Locate the cell with the specified text and output its [X, Y] center coordinate. 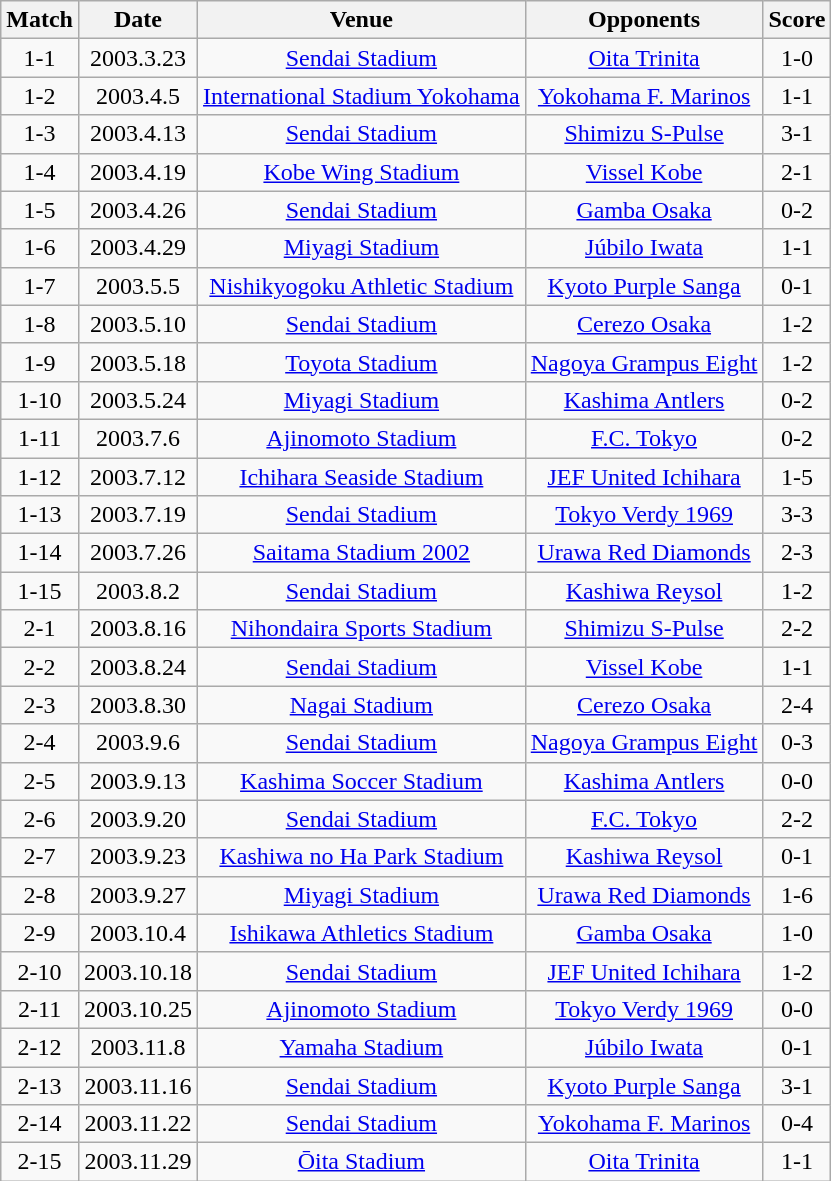
2003.7.26 [138, 553]
Opponents [644, 20]
2003.4.5 [138, 96]
Nagai Stadium [362, 705]
Date [138, 20]
Venue [362, 20]
1-8 [40, 324]
2-11 [40, 1009]
2003.7.12 [138, 477]
1-4 [40, 172]
Nihondaira Sports Stadium [362, 629]
2-12 [40, 1047]
Match [40, 20]
2003.11.8 [138, 1047]
2003.9.6 [138, 743]
2-14 [40, 1124]
2-9 [40, 933]
2003.9.20 [138, 819]
2003.7.6 [138, 438]
0-3 [797, 743]
Kashiwa no Ha Park Stadium [362, 857]
2003.4.19 [138, 172]
2003.8.24 [138, 667]
Score [797, 20]
2003.8.30 [138, 705]
2-13 [40, 1085]
2-15 [40, 1162]
2-7 [40, 857]
2003.7.19 [138, 515]
Ishikawa Athletics Stadium [362, 933]
Toyota Stadium [362, 362]
Saitama Stadium 2002 [362, 553]
1-15 [40, 591]
2003.5.10 [138, 324]
1-12 [40, 477]
2003.11.16 [138, 1085]
2003.4.29 [138, 248]
2003.5.5 [138, 286]
1-9 [40, 362]
2-10 [40, 971]
2003.3.23 [138, 58]
2003.10.25 [138, 1009]
2-5 [40, 781]
2003.11.29 [138, 1162]
0-4 [797, 1124]
1-13 [40, 515]
2003.8.16 [138, 629]
International Stadium Yokohama [362, 96]
2003.4.26 [138, 210]
3-3 [797, 515]
Ōita Stadium [362, 1162]
2003.5.24 [138, 400]
2003.9.23 [138, 857]
2003.8.2 [138, 591]
1-11 [40, 438]
2003.9.13 [138, 781]
Nishikyogoku Athletic Stadium [362, 286]
Ichihara Seaside Stadium [362, 477]
2003.11.22 [138, 1124]
2-6 [40, 819]
2003.5.18 [138, 362]
2003.4.13 [138, 134]
Kobe Wing Stadium [362, 172]
Yamaha Stadium [362, 1047]
1-3 [40, 134]
1-14 [40, 553]
Kashima Soccer Stadium [362, 781]
2003.10.4 [138, 933]
1-7 [40, 286]
2003.10.18 [138, 971]
2003.9.27 [138, 895]
2-8 [40, 895]
1-10 [40, 400]
